Return the [X, Y] coordinate for the center point of the cell that contains the specified text.  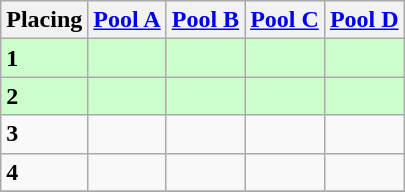
2 [44, 96]
1 [44, 58]
Pool D [364, 20]
4 [44, 172]
Pool A [127, 20]
Placing [44, 20]
Pool B [205, 20]
3 [44, 134]
Pool C [285, 20]
